Search for the cell housing the specified text and yield its [x, y] center coordinate. 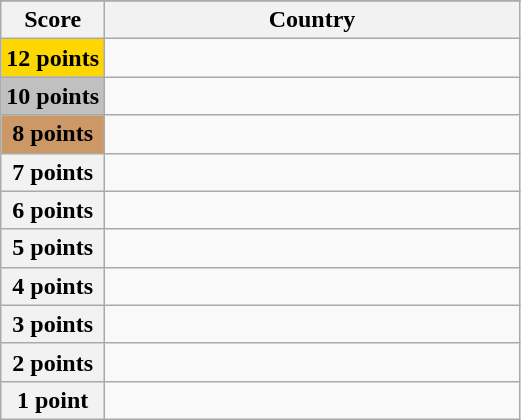
Country [312, 20]
12 points [53, 58]
4 points [53, 286]
3 points [53, 324]
5 points [53, 248]
6 points [53, 210]
10 points [53, 96]
2 points [53, 362]
7 points [53, 172]
1 point [53, 400]
Score [53, 20]
8 points [53, 134]
